Pinpoint the cell where the given text exists, returning its [X, Y] midpoint coordinate. 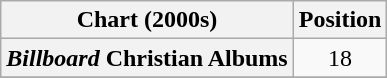
Position [340, 20]
Chart (2000s) [147, 20]
Billboard Christian Albums [147, 58]
18 [340, 58]
